Find where the given text appears and provide that cell's center as [X, Y] coordinate. 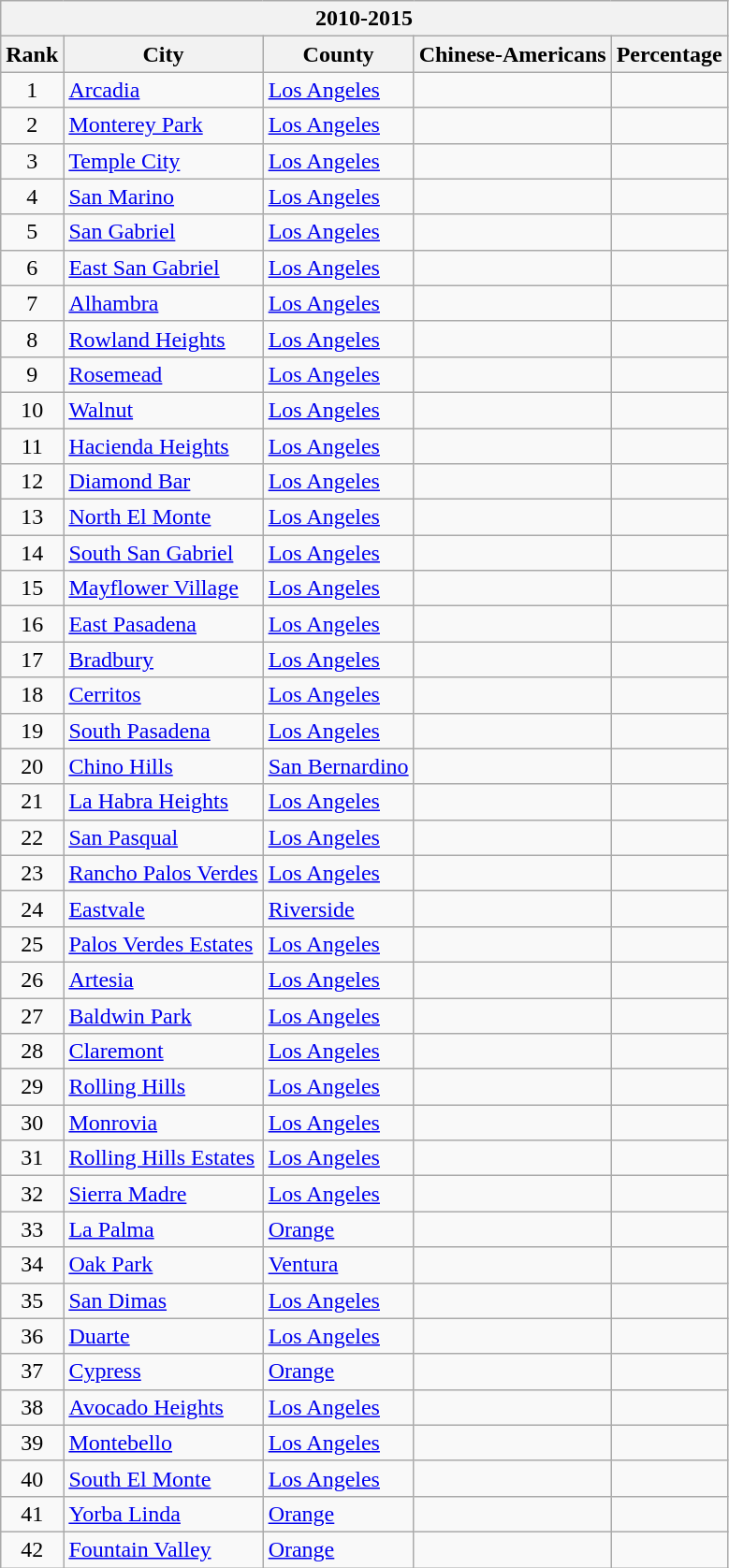
Yorba Linda [163, 1514]
Rolling Hills [163, 1087]
17 [32, 660]
21 [32, 802]
Alhambra [163, 303]
San Dimas [163, 1300]
Rolling Hills Estates [163, 1158]
40 [32, 1478]
1 [32, 90]
Claremont [163, 1052]
36 [32, 1336]
22 [32, 837]
15 [32, 588]
18 [32, 695]
South El Monte [163, 1478]
35 [32, 1300]
San Gabriel [163, 232]
San Marino [163, 196]
39 [32, 1443]
20 [32, 766]
Montebello [163, 1443]
25 [32, 944]
San Bernardino [339, 766]
28 [32, 1052]
Chinese-Americans [513, 54]
34 [32, 1265]
2 [32, 125]
Avocado Heights [163, 1407]
Cerritos [163, 695]
38 [32, 1407]
Mayflower Village [163, 588]
Diamond Bar [163, 482]
Ventura [339, 1265]
33 [32, 1229]
Baldwin Park [163, 1015]
Walnut [163, 410]
Chino Hills [163, 766]
County [339, 54]
North El Monte [163, 517]
Sierra Madre [163, 1194]
11 [32, 446]
16 [32, 624]
13 [32, 517]
Palos Verdes Estates [163, 944]
Artesia [163, 980]
San Pasqual [163, 837]
12 [32, 482]
Arcadia [163, 90]
3 [32, 161]
Temple City [163, 161]
2010-2015 [364, 19]
4 [32, 196]
6 [32, 268]
9 [32, 374]
Rosemead [163, 374]
La Palma [163, 1229]
Hacienda Heights [163, 446]
42 [32, 1549]
37 [32, 1372]
Fountain Valley [163, 1549]
Monterey Park [163, 125]
La Habra Heights [163, 802]
Cypress [163, 1372]
24 [32, 908]
7 [32, 303]
Bradbury [163, 660]
Eastvale [163, 908]
City [163, 54]
Riverside [339, 908]
Rank [32, 54]
South Pasadena [163, 731]
14 [32, 553]
10 [32, 410]
East Pasadena [163, 624]
19 [32, 731]
26 [32, 980]
23 [32, 873]
Oak Park [163, 1265]
27 [32, 1015]
Percentage [669, 54]
South San Gabriel [163, 553]
Rancho Palos Verdes [163, 873]
41 [32, 1514]
30 [32, 1123]
Monrovia [163, 1123]
5 [32, 232]
31 [32, 1158]
Rowland Heights [163, 339]
29 [32, 1087]
Duarte [163, 1336]
East San Gabriel [163, 268]
8 [32, 339]
32 [32, 1194]
